Extract the (X, Y) coordinate from the center of the cell holding the provided text.  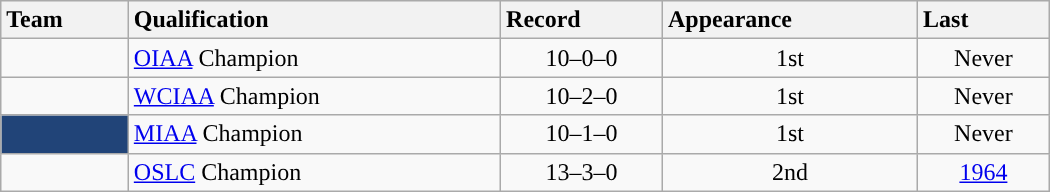
Qualification (314, 20)
WCIAA Champion (314, 96)
MIAA Champion (314, 134)
OIAA Champion (314, 58)
10–1–0 (582, 134)
Team (65, 20)
Last (984, 20)
Record (582, 20)
10–2–0 (582, 96)
13–3–0 (582, 172)
Appearance (790, 20)
10–0–0 (582, 58)
OSLC Champion (314, 172)
2nd (790, 172)
1964 (984, 172)
